Locate the cell with the specified text and output its (X, Y) center coordinate. 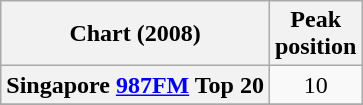
Chart (2008) (136, 34)
10 (315, 85)
Peakposition (315, 34)
Singapore 987FM Top 20 (136, 85)
